From the cell containing the given text, extract its center point as (X, Y) coordinate. 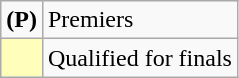
Premiers (140, 20)
Qualified for finals (140, 58)
(P) (22, 20)
